Locate the cell with the specified text and output its (x, y) center coordinate. 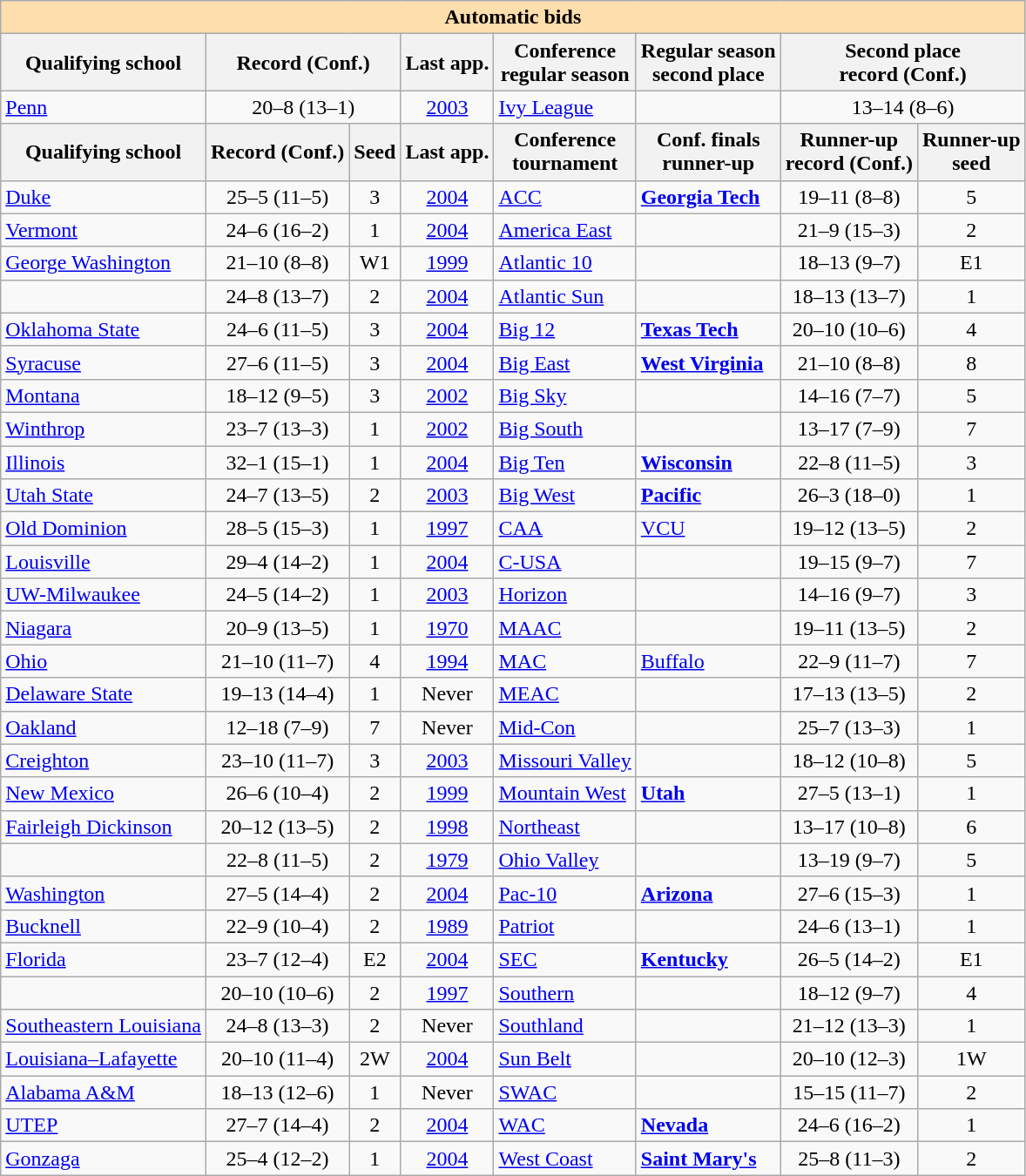
Big East (564, 362)
Gonzaga (104, 1159)
17–13 (13–5) (848, 694)
15–15 (11–7) (848, 1092)
25–4 (12–2) (277, 1159)
18–12 (9–5) (277, 395)
Buffalo (708, 661)
Horizon (564, 595)
21–10 (11–7) (277, 661)
8 (971, 362)
19–13 (14–4) (277, 694)
Fairleigh Dickinson (104, 827)
32–1 (15–1) (277, 463)
20–10 (11–4) (277, 1059)
Big South (564, 429)
Niagara (104, 628)
Florida (104, 959)
Ivy League (564, 107)
Louisville (104, 562)
20–9 (13–5) (277, 628)
Nevada (708, 1125)
24–8 (13–3) (277, 1026)
20–8 (13–1) (303, 107)
24–5 (14–2) (277, 595)
18–12 (10–8) (848, 760)
24–8 (13–7) (277, 296)
20–10 (12–3) (848, 1059)
West Coast (564, 1159)
24–7 (13–5) (277, 496)
Missouri Valley (564, 760)
20–12 (13–5) (277, 827)
West Virginia (708, 362)
SWAC (564, 1092)
UW-Milwaukee (104, 595)
13–17 (7–9) (848, 429)
18–12 (9–7) (848, 992)
13–17 (10–8) (848, 827)
25–8 (11–3) (848, 1159)
Seed (375, 152)
14–16 (9–7) (848, 595)
Utah (708, 794)
23–10 (11–7) (277, 760)
19–15 (9–7) (848, 562)
Big Ten (564, 463)
MAC (564, 661)
1994 (448, 661)
Winthrop (104, 429)
19–12 (13–5) (848, 529)
Vermont (104, 230)
Atlantic 10 (564, 263)
6 (971, 827)
Mid-Con (564, 727)
Old Dominion (104, 529)
Southern (564, 992)
MAAC (564, 628)
Bucknell (104, 926)
23–7 (12–4) (277, 959)
25–5 (11–5) (277, 197)
26–5 (14–2) (848, 959)
1989 (448, 926)
22–9 (10–4) (277, 926)
Big West (564, 496)
13–19 (9–7) (848, 860)
Runner-upseed (971, 152)
Patriot (564, 926)
24–6 (11–5) (277, 329)
26–6 (10–4) (277, 794)
Big Sky (564, 395)
1W (971, 1059)
Alabama A&M (104, 1092)
25–7 (13–3) (848, 727)
Utah State (104, 496)
CAA (564, 529)
Sun Belt (564, 1059)
18–13 (12–6) (277, 1092)
Mountain West (564, 794)
Oakland (104, 727)
1979 (448, 860)
2W (375, 1059)
VCU (708, 529)
Conferencetournament (564, 152)
C-USA (564, 562)
Saint Mary's (708, 1159)
Syracuse (104, 362)
Runner-uprecord (Conf.) (848, 152)
13–14 (8–6) (902, 107)
1970 (448, 628)
Southland (564, 1026)
14–16 (7–7) (848, 395)
21–12 (13–3) (848, 1026)
23–7 (13–3) (277, 429)
19–11 (8–8) (848, 197)
Pac-10 (564, 893)
Creighton (104, 760)
21–9 (15–3) (848, 230)
MEAC (564, 694)
America East (564, 230)
Illinois (104, 463)
Northeast (564, 827)
27–5 (14–4) (277, 893)
27–6 (15–3) (848, 893)
New Mexico (104, 794)
27–5 (13–1) (848, 794)
27–6 (11–5) (277, 362)
29–4 (14–2) (277, 562)
Big 12 (564, 329)
George Washington (104, 263)
28–5 (15–3) (277, 529)
Louisiana–Lafayette (104, 1059)
Southeastern Louisiana (104, 1026)
Kentucky (708, 959)
Arizona (708, 893)
Regular seasonsecond place (708, 63)
Second placerecord (Conf.) (902, 63)
19–11 (13–5) (848, 628)
Georgia Tech (708, 197)
Atlantic Sun (564, 296)
Montana (104, 395)
18–13 (9–7) (848, 263)
Ohio (104, 661)
Conferenceregular season (564, 63)
Conf. finalsrunner-up (708, 152)
12–18 (7–9) (277, 727)
Penn (104, 107)
W1 (375, 263)
1998 (448, 827)
UTEP (104, 1125)
Delaware State (104, 694)
WAC (564, 1125)
Oklahoma State (104, 329)
22–9 (11–7) (848, 661)
Pacific (708, 496)
SEC (564, 959)
Automatic bids (513, 17)
24–6 (13–1) (848, 926)
26–3 (18–0) (848, 496)
Ohio Valley (564, 860)
27–7 (14–4) (277, 1125)
Texas Tech (708, 329)
Washington (104, 893)
E2 (375, 959)
Duke (104, 197)
18–13 (13–7) (848, 296)
Wisconsin (708, 463)
ACC (564, 197)
